Output the (x, y) coordinate of the center of the cell containing the given text.  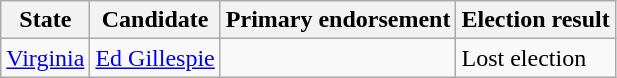
Primary endorsement (338, 20)
Lost election (536, 58)
Virginia (46, 58)
State (46, 20)
Election result (536, 20)
Candidate (155, 20)
Ed Gillespie (155, 58)
